For the text-containing cell, return its midpoint in (x, y) coordinate format. 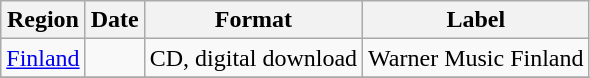
Format (253, 20)
Warner Music Finland (476, 58)
CD, digital download (253, 58)
Date (114, 20)
Region (43, 20)
Label (476, 20)
Finland (43, 58)
